Determine the (X, Y) coordinate at the center of the cell enclosing the given text.  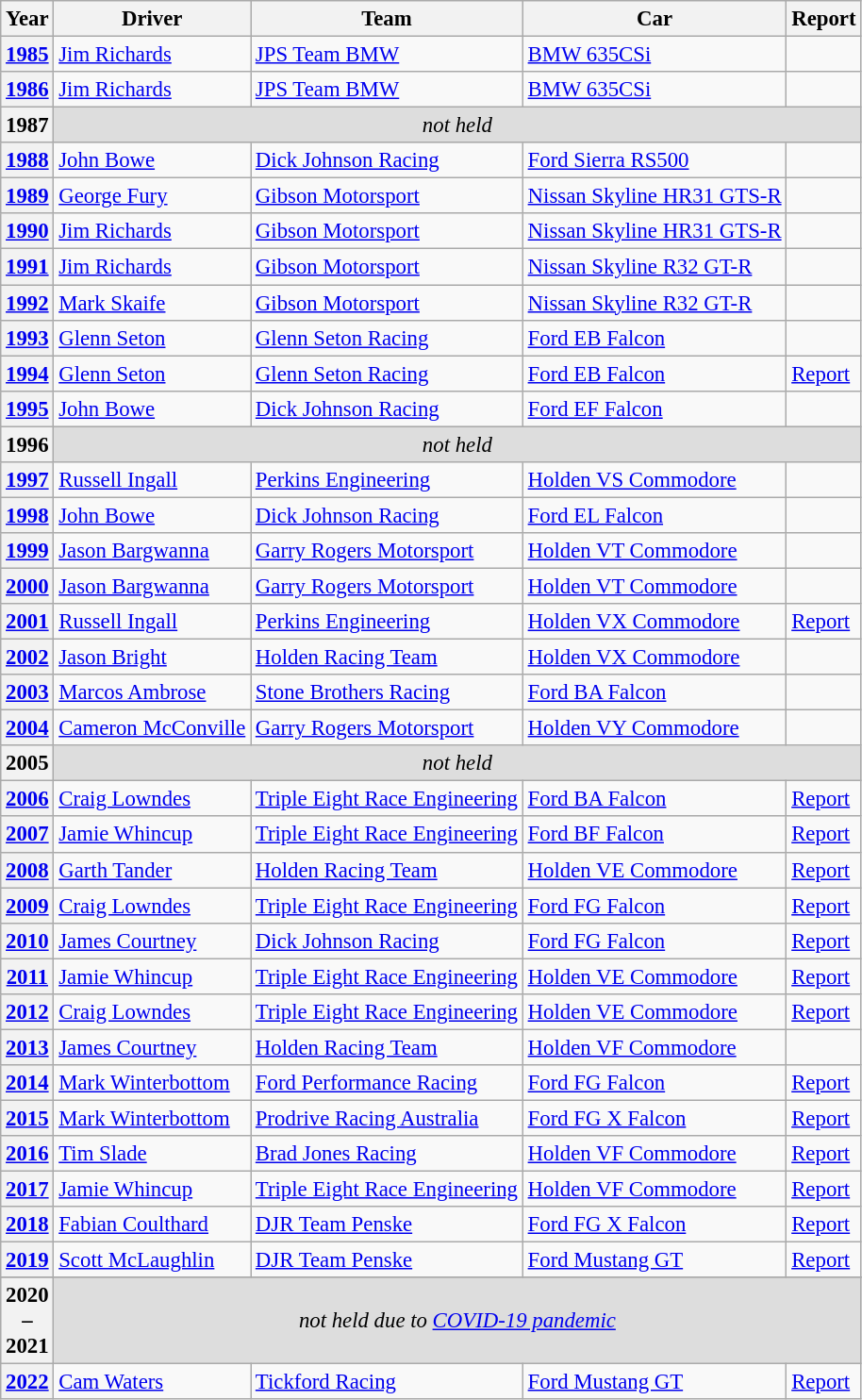
2015 (27, 1118)
George Fury (153, 196)
1985 (27, 55)
2009 (27, 906)
1998 (27, 515)
1992 (27, 303)
Prodrive Racing Australia (387, 1118)
Tickford Racing (387, 1382)
Mark Skaife (153, 303)
2008 (27, 870)
1995 (27, 408)
2017 (27, 1190)
2018 (27, 1225)
Stone Brothers Racing (387, 692)
Garth Tander (153, 870)
2007 (27, 835)
Scott McLaughlin (153, 1260)
2004 (27, 728)
2022 (27, 1382)
1994 (27, 374)
1986 (27, 90)
Car (655, 19)
Team (387, 19)
Tim Slade (153, 1154)
Ford EF Falcon (655, 408)
2020–2021 (27, 1321)
2010 (27, 941)
1997 (27, 480)
1989 (27, 196)
2005 (27, 763)
Ford Performance Racing (387, 1083)
Brad Jones Racing (387, 1154)
1988 (27, 160)
1987 (27, 125)
2001 (27, 622)
2019 (27, 1260)
Year (27, 19)
2011 (27, 976)
2014 (27, 1083)
2000 (27, 586)
1993 (27, 338)
Cameron McConville (153, 728)
Ford BF Falcon (655, 835)
1999 (27, 551)
1990 (27, 231)
Ford EL Falcon (655, 515)
Jason Bright (153, 658)
Fabian Coulthard (153, 1225)
Cam Waters (153, 1382)
2006 (27, 799)
not held due to COVID-19 pandemic (457, 1321)
2003 (27, 692)
2012 (27, 1012)
2013 (27, 1047)
2016 (27, 1154)
1996 (27, 444)
Marcos Ambrose (153, 692)
Driver (153, 19)
1991 (27, 267)
Holden VS Commodore (655, 480)
Ford Sierra RS500 (655, 160)
Holden VY Commodore (655, 728)
2002 (27, 658)
